Scan for the cell matching the given text and deliver its [X, Y] coordinate at center. 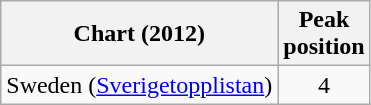
4 [324, 85]
Peakposition [324, 34]
Chart (2012) [140, 34]
Sweden (Sverigetopplistan) [140, 85]
